Detect which cell encompasses the target text, then output its [X, Y] center coordinate. 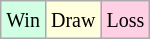
Draw [72, 20]
Loss [126, 20]
Win [24, 20]
